From the cell containing the given text, extract its center point as (x, y) coordinate. 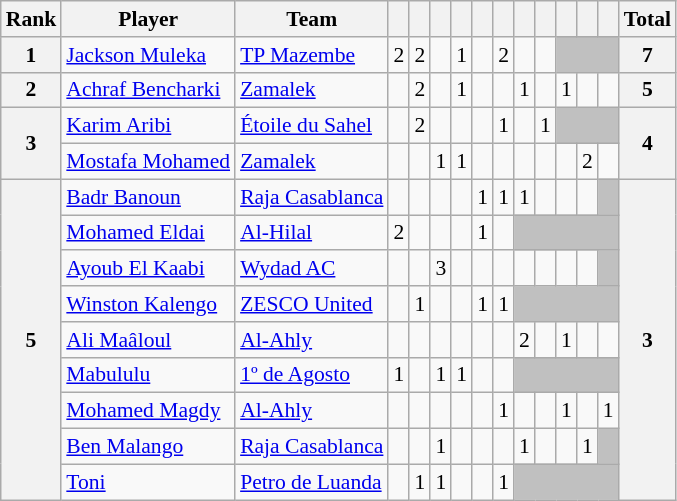
Mohamed Magdy (148, 411)
Badr Banoun (148, 197)
Étoile du Sahel (312, 126)
Wydad AC (312, 269)
Winston Kalengo (148, 304)
4 (648, 144)
Mohamed Eldai (148, 233)
Achraf Bencharki (148, 90)
Al-Hilal (312, 233)
Ben Malango (148, 447)
Total (648, 19)
Team (312, 19)
TP Mazembe (312, 55)
Karim Aribi (148, 126)
Petro de Luanda (312, 482)
Jackson Muleka (148, 55)
Mabululu (148, 375)
Toni (148, 482)
Ayoub El Kaabi (148, 269)
Ali Maâloul (148, 340)
Rank (32, 19)
ZESCO United (312, 304)
1º de Agosto (312, 375)
7 (648, 55)
Player (148, 19)
Mostafa Mohamed (148, 162)
